Detect which cell encompasses the target text, then output its [x, y] center coordinate. 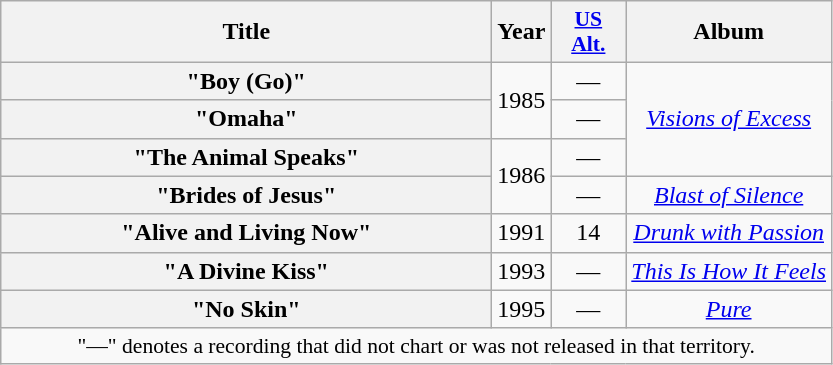
1986 [522, 176]
1993 [522, 271]
Title [246, 32]
"Brides of Jesus" [246, 195]
1995 [522, 309]
1991 [522, 233]
"Boy (Go)" [246, 81]
14 [588, 233]
1985 [522, 100]
Year [522, 32]
Blast of Silence [729, 195]
USAlt. [588, 32]
"—" denotes a recording that did not chart or was not released in that territory. [416, 346]
Visions of Excess [729, 119]
"No Skin" [246, 309]
"Alive and Living Now" [246, 233]
Pure [729, 309]
"Omaha" [246, 119]
Drunk with Passion [729, 233]
Album [729, 32]
"A Divine Kiss" [246, 271]
This Is How It Feels [729, 271]
"The Animal Speaks" [246, 157]
